From the cell containing the given text, extract its center point as (X, Y) coordinate. 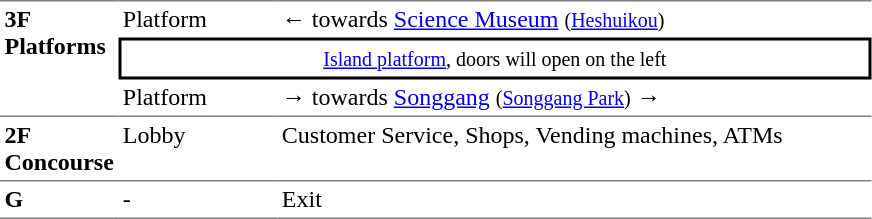
2FConcourse (59, 149)
3FPlatforms (59, 58)
Lobby (198, 149)
Customer Service, Shops, Vending machines, ATMs (574, 149)
← towards Science Museum (Heshuikou) (574, 19)
→ towards Songgang (Songgang Park) → (574, 98)
Island platform, doors will open on the left (494, 59)
